Return (x, y) of the center of cell containing provided text 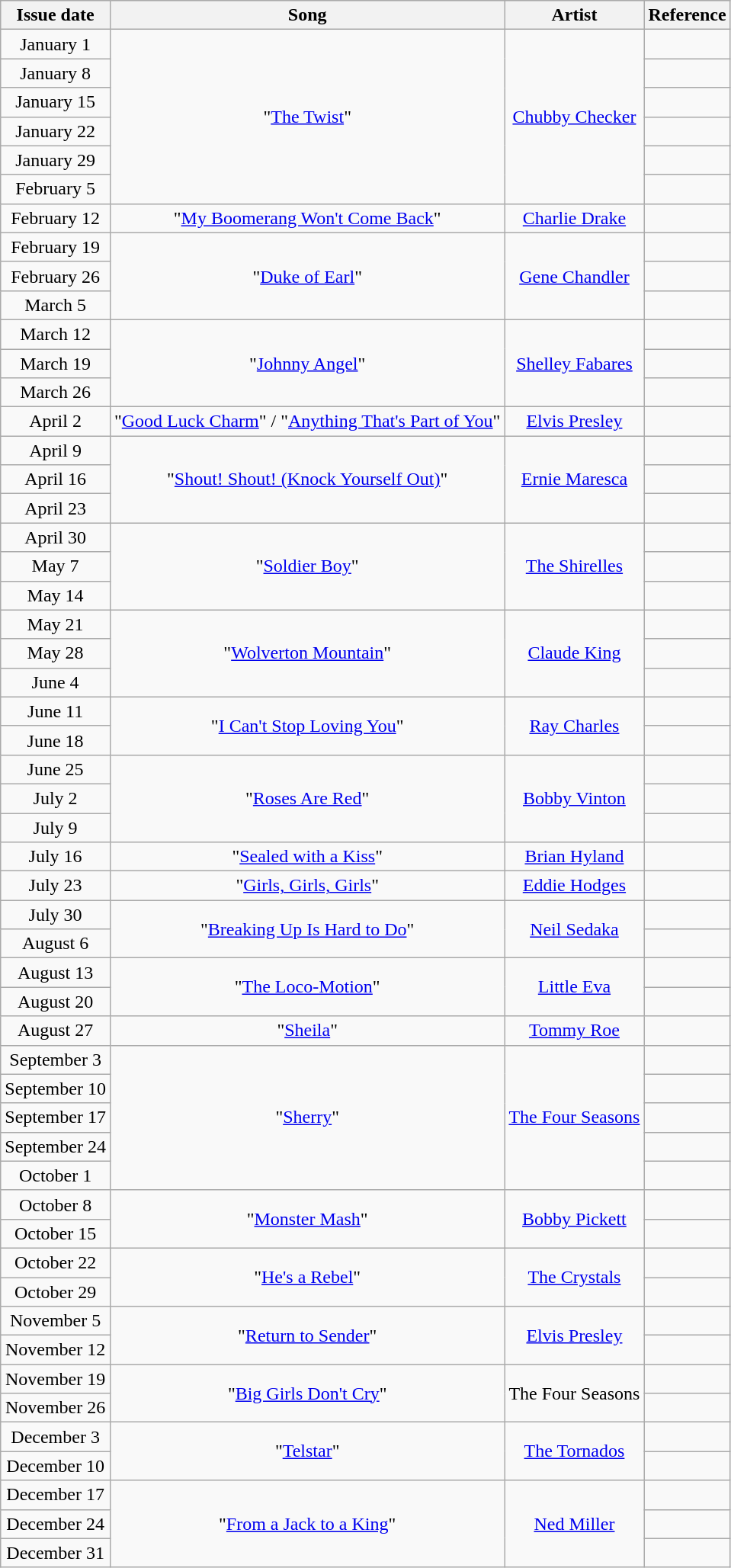
August 20 (56, 1002)
July 2 (56, 798)
Issue date (56, 15)
June 25 (56, 769)
"Sheila" (306, 1031)
November 5 (56, 1321)
The Shirelles (575, 566)
"Telstar" (306, 1451)
March 26 (56, 393)
April 23 (56, 508)
July 9 (56, 827)
Brian Hyland (575, 857)
July 30 (56, 915)
November 26 (56, 1408)
November 19 (56, 1379)
"Johnny Angel" (306, 363)
March 5 (56, 305)
"Sherry" (306, 1117)
December 31 (56, 1553)
May 14 (56, 595)
March 12 (56, 334)
"The Twist" (306, 117)
Reference (688, 15)
"Roses Are Red" (306, 798)
"I Can't Stop Loving You" (306, 726)
March 19 (56, 364)
"The Loco-Motion" (306, 987)
"Sealed with a Kiss" (306, 857)
Shelley Fabares (575, 363)
January 22 (56, 131)
June 4 (56, 682)
September 24 (56, 1146)
"Monster Mash" (306, 1219)
September 10 (56, 1089)
May 28 (56, 653)
October 8 (56, 1204)
October 22 (56, 1262)
September 17 (56, 1117)
Little Eva (575, 987)
April 16 (56, 479)
Artist (575, 15)
May 7 (56, 566)
September 3 (56, 1060)
December 10 (56, 1466)
"Good Luck Charm" / "Anything That's Part of You" (306, 422)
Chubby Checker (575, 117)
February 5 (56, 189)
April 9 (56, 451)
Bobby Vinton (575, 798)
Ernie Maresca (575, 479)
August 13 (56, 973)
"Duke of Earl" (306, 276)
"From a Jack to a King" (306, 1524)
"Girls, Girls, Girls" (306, 886)
December 24 (56, 1524)
Neil Sedaka (575, 929)
Tommy Roe (575, 1031)
"Breaking Up Is Hard to Do" (306, 929)
October 29 (56, 1292)
January 15 (56, 102)
June 11 (56, 711)
November 12 (56, 1350)
December 17 (56, 1495)
June 18 (56, 740)
The Tornados (575, 1451)
"Wolverton Mountain" (306, 653)
Gene Chandler (575, 276)
Claude King (575, 653)
Song (306, 15)
The Crystals (575, 1277)
"Soldier Boy" (306, 566)
February 19 (56, 247)
Bobby Pickett (575, 1219)
Ned Miller (575, 1524)
July 16 (56, 857)
"Shout! Shout! (Knock Yourself Out)" (306, 479)
February 26 (56, 276)
October 15 (56, 1233)
Charlie Drake (575, 218)
January 29 (56, 160)
April 2 (56, 422)
August 27 (56, 1031)
August 6 (56, 944)
"He's a Rebel" (306, 1277)
January 1 (56, 44)
February 12 (56, 218)
July 23 (56, 886)
Ray Charles (575, 726)
April 30 (56, 537)
"Return to Sender" (306, 1336)
December 3 (56, 1437)
Eddie Hodges (575, 886)
"Big Girls Don't Cry" (306, 1393)
October 1 (56, 1175)
"My Boomerang Won't Come Back" (306, 218)
January 8 (56, 73)
May 21 (56, 624)
